Search for the cell housing the specified text and yield its [X, Y] center coordinate. 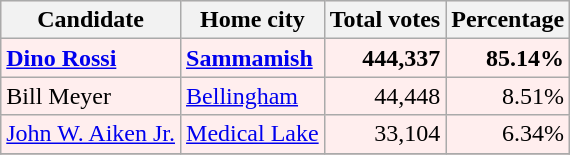
33,104 [385, 134]
444,337 [385, 58]
8.51% [508, 96]
Medical Lake [253, 134]
John W. Aiken Jr. [91, 134]
Home city [253, 20]
Bill Meyer [91, 96]
Dino Rossi [91, 58]
Candidate [91, 20]
85.14% [508, 58]
Percentage [508, 20]
6.34% [508, 134]
Total votes [385, 20]
Sammamish [253, 58]
44,448 [385, 96]
Bellingham [253, 96]
